Extract the (X, Y) coordinate from the center of the cell holding the provided text.  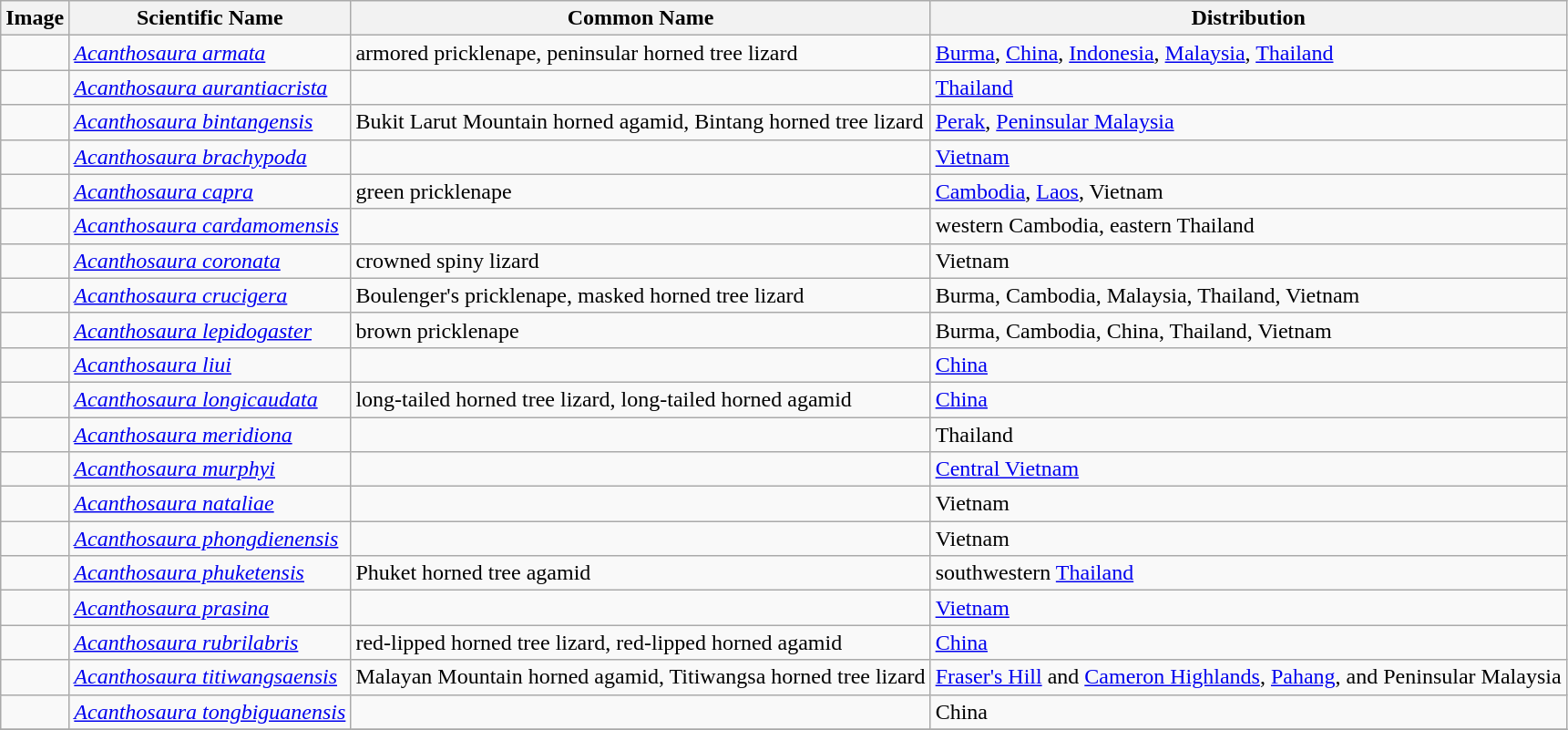
green pricklenape (641, 191)
Acanthosaura lepidogaster (210, 330)
Acanthosaura brachypoda (210, 157)
red-lipped horned tree lizard, red-lipped horned agamid (641, 643)
Acanthosaura prasina (210, 608)
Phuket horned tree agamid (641, 573)
Burma, Cambodia, Malaysia, Thailand, Vietnam (1248, 295)
Acanthosaura cardamomensis (210, 226)
Acanthosaura longicaudata (210, 399)
armored pricklenape, peninsular horned tree lizard (641, 53)
Malayan Mountain horned agamid, Titiwangsa horned tree lizard (641, 677)
Acanthosaura bintangensis (210, 122)
Acanthosaura armata (210, 53)
Scientific Name (210, 18)
long-tailed horned tree lizard, long-tailed horned agamid (641, 399)
Burma, China, Indonesia, Malaysia, Thailand (1248, 53)
Fraser's Hill and Cameron Highlands, Pahang, and Peninsular Malaysia (1248, 677)
Acanthosaura aurantiacrista (210, 87)
Acanthosaura liui (210, 365)
southwestern Thailand (1248, 573)
Central Vietnam (1248, 469)
Acanthosaura phuketensis (210, 573)
Acanthosaura nataliae (210, 504)
Acanthosaura murphyi (210, 469)
Acanthosaura coronata (210, 261)
Distribution (1248, 18)
crowned spiny lizard (641, 261)
Acanthosaura capra (210, 191)
Perak, Peninsular Malaysia (1248, 122)
Acanthosaura phongdienensis (210, 539)
Acanthosaura titiwangsaensis (210, 677)
Common Name (641, 18)
Image (35, 18)
western Cambodia, eastern Thailand (1248, 226)
Cambodia, Laos, Vietnam (1248, 191)
Boulenger's pricklenape, masked horned tree lizard (641, 295)
Burma, Cambodia, China, Thailand, Vietnam (1248, 330)
Acanthosaura crucigera (210, 295)
Bukit Larut Mountain horned agamid, Bintang horned tree lizard (641, 122)
brown pricklenape (641, 330)
Acanthosaura meridiona (210, 435)
Acanthosaura rubrilabris (210, 643)
Acanthosaura tongbiguanensis (210, 712)
